Return (X, Y) of the center of cell containing provided text 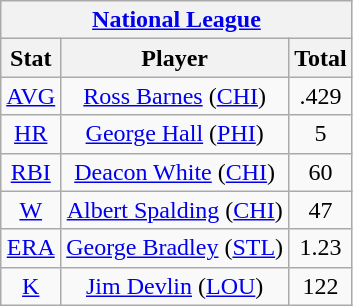
Albert Spalding (CHI) (175, 210)
.429 (321, 96)
HR (31, 134)
Deacon White (CHI) (175, 172)
Jim Devlin (LOU) (175, 286)
47 (321, 210)
ERA (31, 248)
RBI (31, 172)
60 (321, 172)
Stat (31, 58)
George Hall (PHI) (175, 134)
AVG (31, 96)
W (31, 210)
National League (176, 20)
K (31, 286)
122 (321, 286)
5 (321, 134)
George Bradley (STL) (175, 248)
Total (321, 58)
Player (175, 58)
1.23 (321, 248)
Ross Barnes (CHI) (175, 96)
